Pinpoint the cell where the given text exists, returning its (X, Y) midpoint coordinate. 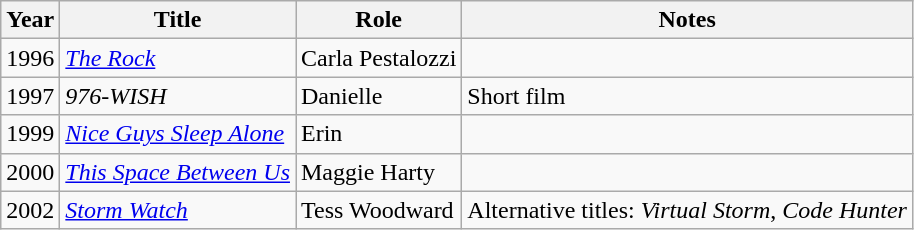
1997 (30, 96)
1999 (30, 134)
The Rock (178, 58)
Danielle (379, 96)
This Space Between Us (178, 172)
Title (178, 20)
2000 (30, 172)
976-WISH (178, 96)
Year (30, 20)
Carla Pestalozzi (379, 58)
1996 (30, 58)
Role (379, 20)
Notes (688, 20)
Nice Guys Sleep Alone (178, 134)
Erin (379, 134)
Alternative titles: Virtual Storm, Code Hunter (688, 210)
Maggie Harty (379, 172)
Short film (688, 96)
Storm Watch (178, 210)
2002 (30, 210)
Tess Woodward (379, 210)
